Capture the cell that displays the provided text and extract its (X, Y) central coordinate. 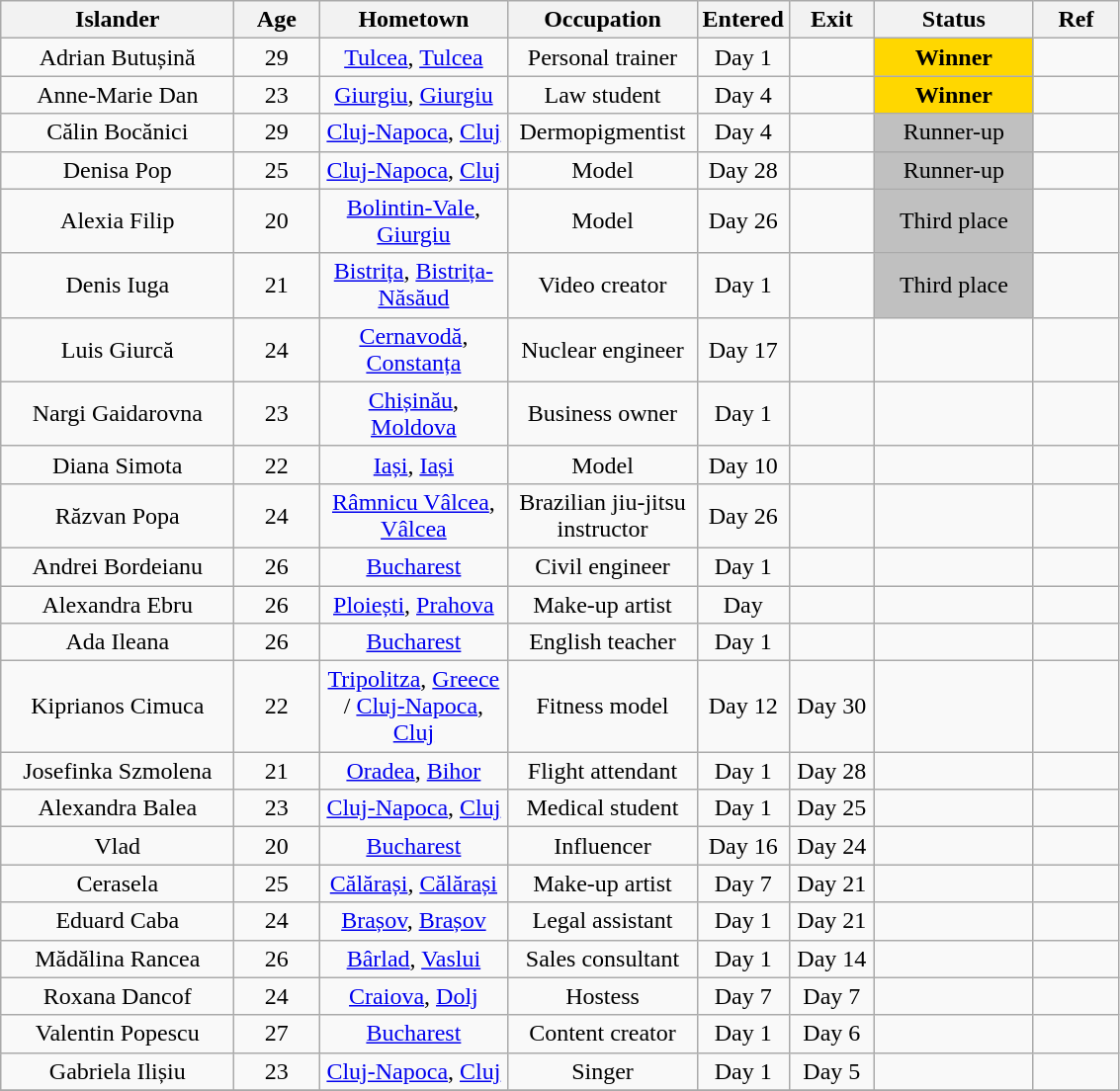
Josefinka Szmolena (118, 771)
Nuclear engineer (603, 350)
Călărași, Călărași (413, 883)
Gabriela Ilișiu (118, 1071)
Adrian Butușină (118, 57)
Status (953, 20)
Exit (831, 20)
Personal trainer (603, 57)
Civil engineer (603, 566)
Singer (603, 1071)
Tulcea, Tulcea (413, 57)
Flight attendant (603, 771)
Day 6 (831, 1034)
Iași, Iași (413, 464)
Influencer (603, 846)
Sales consultant (603, 959)
Bolintin-Vale, Giurgiu (413, 221)
Age (277, 20)
Kiprianos Cimuca (118, 707)
Business owner (603, 413)
Andrei Bordeianu (118, 566)
Fitness model (603, 707)
Islander (118, 20)
Hometown (413, 20)
Video creator (603, 285)
Cernavodă, Constanța (413, 350)
Medical student (603, 808)
Diana Simota (118, 464)
Ref (1076, 20)
Entered (743, 20)
Day 16 (743, 846)
Dermopigmentist (603, 132)
Călin Bocănici (118, 132)
Cerasela (118, 883)
Râmnicu Vâlcea, Vâlcea (413, 516)
Giurgiu, Giurgiu (413, 95)
Bistrița, Bistrița-Năsăud (413, 285)
Ada Ileana (118, 642)
Vlad (118, 846)
Eduard Caba (118, 921)
Tripolitza, Greece / Cluj-Napoca, Cluj (413, 707)
Day 30 (831, 707)
Law student (603, 95)
Day 24 (831, 846)
Valentin Popescu (118, 1034)
Oradea, Bihor (413, 771)
Chișinău, Moldova (413, 413)
Alexandra Ebru (118, 604)
Day 14 (831, 959)
Alexandra Balea (118, 808)
Luis Giurcă (118, 350)
Alexia Filip (118, 221)
Legal assistant (603, 921)
Anne-Marie Dan (118, 95)
Mădălina Rancea (118, 959)
Brazilian jiu-jitsu instructor (603, 516)
Day 17 (743, 350)
Bârlad, Vaslui (413, 959)
Răzvan Popa (118, 516)
Roxana Dancof (118, 996)
27 (277, 1034)
Content creator (603, 1034)
Day 10 (743, 464)
Denis Iuga (118, 285)
Nargi Gaidarovna (118, 413)
Denisa Pop (118, 170)
Day (743, 604)
Day 5 (831, 1071)
English teacher (603, 642)
Hostess (603, 996)
Craiova, Dolj (413, 996)
Ploiești, Prahova (413, 604)
Day 25 (831, 808)
Occupation (603, 20)
Day 12 (743, 707)
Brașov, Brașov (413, 921)
